For the text-containing cell, return its midpoint in [X, Y] coordinate format. 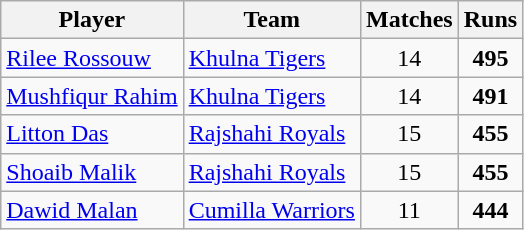
Cumilla Warriors [272, 210]
11 [409, 210]
Mushfiqur Rahim [92, 96]
495 [490, 58]
Litton Das [92, 134]
Dawid Malan [92, 210]
Shoaib Malik [92, 172]
Runs [490, 20]
444 [490, 210]
491 [490, 96]
Matches [409, 20]
Team [272, 20]
Player [92, 20]
Rilee Rossouw [92, 58]
